Pinpoint the cell where the given text exists, returning its (x, y) midpoint coordinate. 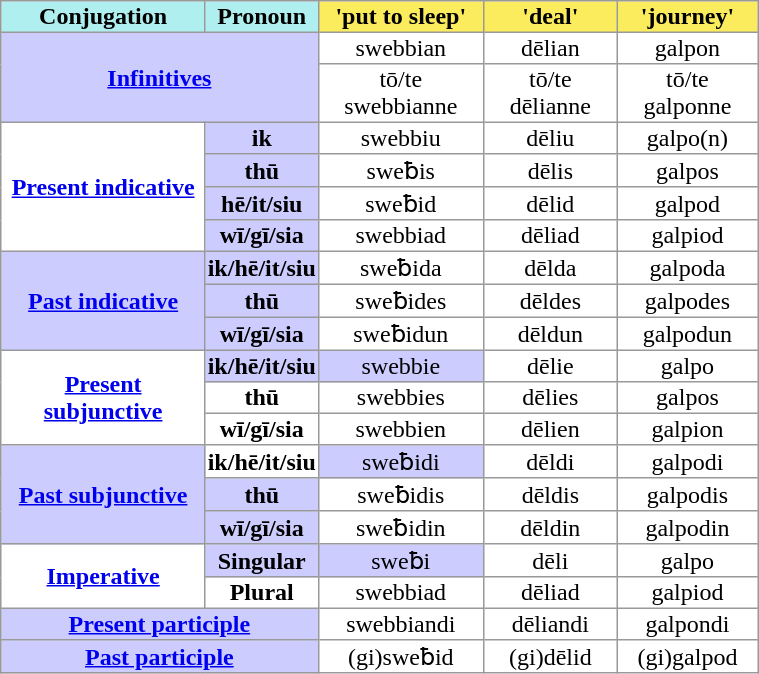
galpodin (687, 528)
Present indicative (104, 186)
swebbian (401, 48)
tō/te swebbianne (401, 93)
galpodun (687, 334)
sweƀid (401, 204)
dēlid (551, 204)
dēldis (551, 494)
dēlien (551, 429)
dēldun (551, 334)
dēlda (551, 268)
galpodes (687, 300)
galpodi (687, 462)
Infinitives (160, 77)
dēli (551, 560)
Present subjunctive (104, 397)
tō/te dēlianne (551, 93)
swebbie (401, 366)
ik (262, 138)
Imperative (104, 576)
dēlies (551, 398)
swebbies (401, 398)
'deal' (551, 17)
'journey' (687, 17)
sweƀides (401, 300)
sweƀida (401, 268)
dēlian (551, 48)
'put to sleep' (401, 17)
Past subjunctive (104, 494)
sweƀidi (401, 462)
galpodis (687, 494)
Pronoun (262, 17)
Present participle (160, 624)
galpondi (687, 624)
galpion (687, 429)
dēldes (551, 300)
Plural (262, 593)
(gi)dēlid (551, 656)
dēldin (551, 528)
Past participle (160, 656)
Singular (262, 560)
dēliandi (551, 624)
(gi)sweƀid (401, 656)
dēlie (551, 366)
sweƀidin (401, 528)
sweƀis (401, 170)
galpoda (687, 268)
dēliu (551, 138)
dēldi (551, 462)
swebbien (401, 429)
sweƀidis (401, 494)
sweƀidun (401, 334)
galpod (687, 204)
swebbiandi (401, 624)
sweƀi (401, 560)
galpon (687, 48)
Conjugation (104, 17)
galpo(n) (687, 138)
(gi)galpod (687, 656)
Past indicative (104, 300)
tō/te galponne (687, 93)
swebbiu (401, 138)
hē/it/siu (262, 204)
dēlis (551, 170)
